Return the (X, Y) coordinate for the center point of the cell that contains the specified text.  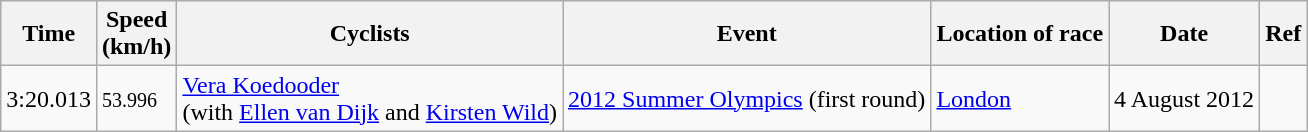
3:20.013 (49, 98)
London (1020, 98)
Time (49, 34)
Date (1184, 34)
Event (747, 34)
Speed(km/h) (136, 34)
2012 Summer Olympics (first round) (747, 98)
Vera Koedooder(with Ellen van Dijk and Kirsten Wild) (370, 98)
53.996 (136, 98)
Location of race (1020, 34)
4 August 2012 (1184, 98)
Cyclists (370, 34)
Ref (1284, 34)
